From the cell containing the given text, extract its center point as [X, Y] coordinate. 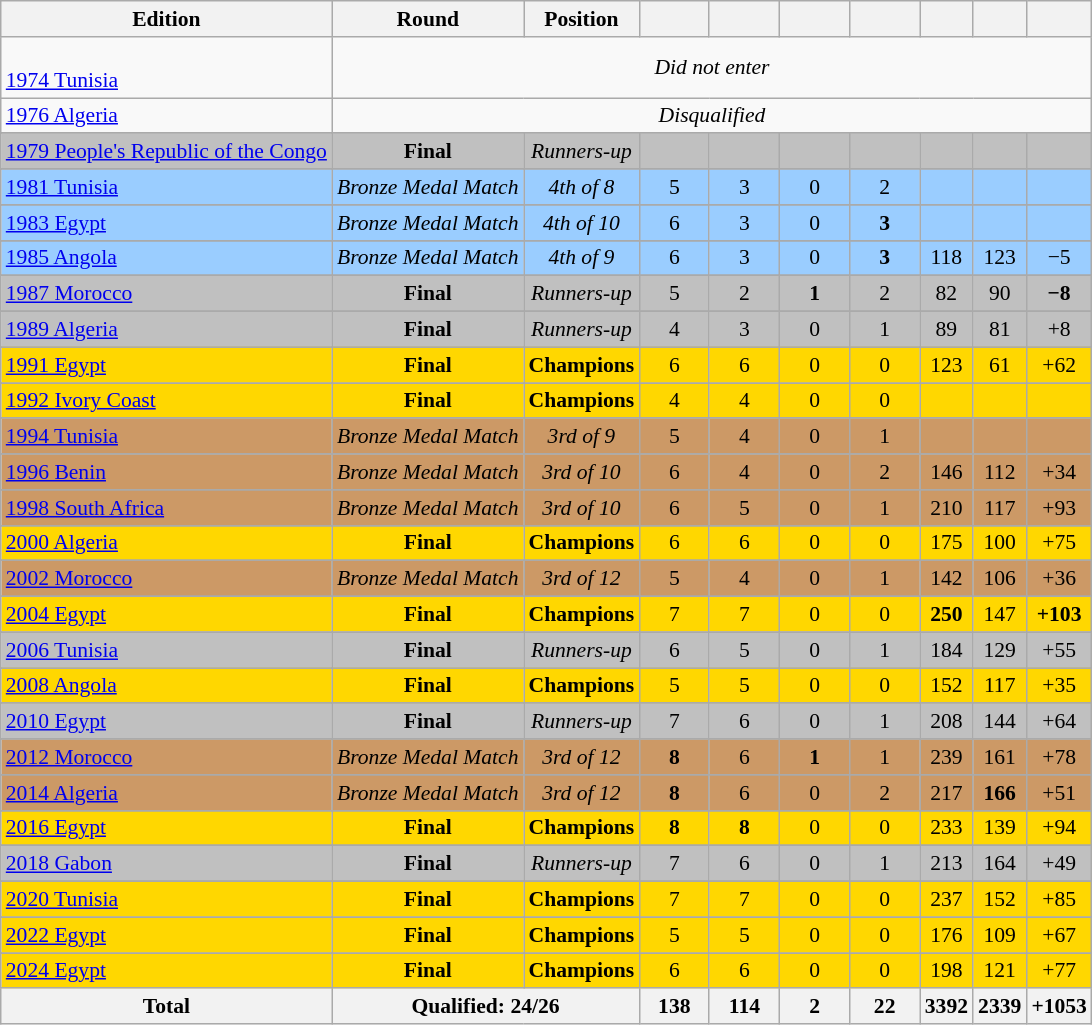
239 [946, 757]
233 [946, 828]
+93 [1059, 508]
250 [946, 615]
2010 Egypt [166, 722]
213 [946, 864]
89 [946, 330]
1985 Angola [166, 258]
82 [946, 294]
+49 [1059, 864]
138 [674, 1007]
210 [946, 508]
1981 Tunisia [166, 187]
1987 Morocco [166, 294]
+51 [1059, 793]
Edition [166, 19]
2022 Egypt [166, 935]
+85 [1059, 900]
114 [744, 1007]
1974 Tunisia [166, 68]
81 [1000, 330]
+34 [1059, 472]
61 [1000, 365]
2016 Egypt [166, 828]
139 [1000, 828]
129 [1000, 650]
Qualified: 24/26 [486, 1007]
+55 [1059, 650]
2020 Tunisia [166, 900]
2002 Morocco [166, 579]
Round [428, 19]
+35 [1059, 686]
1983 Egypt [166, 223]
+103 [1059, 615]
1991 Egypt [166, 365]
217 [946, 793]
142 [946, 579]
22 [885, 1007]
147 [1000, 615]
237 [946, 900]
1994 Tunisia [166, 437]
3rd of 9 [582, 437]
+62 [1059, 365]
2004 Egypt [166, 615]
1996 Benin [166, 472]
Did not enter [712, 68]
176 [946, 935]
−8 [1059, 294]
+67 [1059, 935]
+1053 [1059, 1007]
1992 Ivory Coast [166, 401]
3392 [946, 1007]
144 [1000, 722]
+8 [1059, 330]
4th of 9 [582, 258]
198 [946, 971]
4th of 10 [582, 223]
146 [946, 472]
2012 Morocco [166, 757]
106 [1000, 579]
+94 [1059, 828]
166 [1000, 793]
Total [166, 1007]
2024 Egypt [166, 971]
Position [582, 19]
208 [946, 722]
2018 Gabon [166, 864]
+78 [1059, 757]
+64 [1059, 722]
1989 Algeria [166, 330]
175 [946, 543]
2339 [1000, 1007]
1976 Algeria [166, 116]
161 [1000, 757]
100 [1000, 543]
118 [946, 258]
+77 [1059, 971]
2014 Algeria [166, 793]
90 [1000, 294]
4th of 8 [582, 187]
+75 [1059, 543]
2006 Tunisia [166, 650]
+36 [1059, 579]
121 [1000, 971]
−5 [1059, 258]
109 [1000, 935]
1979 People's Republic of the Congo [166, 152]
2008 Angola [166, 686]
Disqualified [712, 116]
1998 South Africa [166, 508]
184 [946, 650]
2000 Algeria [166, 543]
112 [1000, 472]
164 [1000, 864]
